Provide the (X, Y) coordinate of the cell's center where the given text is located.  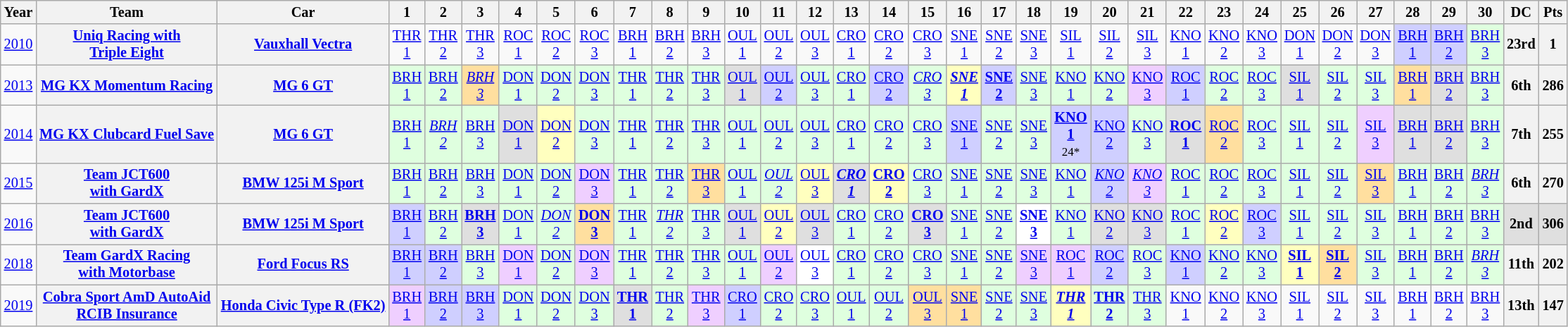
Year (18, 12)
MG KX Clubcard Fuel Save (127, 134)
2019 (18, 305)
Ford Focus RS (303, 264)
18 (1033, 12)
27 (1376, 12)
25 (1300, 12)
28 (1412, 12)
2015 (18, 183)
13 (852, 12)
29 (1449, 12)
306 (1553, 224)
5 (556, 12)
2018 (18, 264)
2014 (18, 134)
11th (1521, 264)
21 (1147, 12)
8 (670, 12)
23rd (1521, 44)
9 (706, 12)
2010 (18, 44)
30 (1486, 12)
16 (964, 12)
2016 (18, 224)
255 (1553, 134)
Pts (1553, 12)
MG KX Momentum Racing (127, 85)
286 (1553, 85)
4 (518, 12)
Team (127, 12)
15 (928, 12)
KNO124* (1070, 134)
Uniq Racing withTriple Eight (127, 44)
3 (481, 12)
Honda Civic Type R (FK2) (303, 305)
Car (303, 12)
6 (594, 12)
270 (1553, 183)
24 (1262, 12)
17 (999, 12)
2nd (1521, 224)
10 (742, 12)
Team GardX Racingwith Motorbase (127, 264)
7th (1521, 134)
2 (443, 12)
12 (815, 12)
26 (1338, 12)
7 (633, 12)
147 (1553, 305)
19 (1070, 12)
20 (1110, 12)
DC (1521, 12)
23 (1224, 12)
2013 (18, 85)
14 (888, 12)
22 (1185, 12)
13th (1521, 305)
Cobra Sport AmD AutoAidRCIB Insurance (127, 305)
11 (779, 12)
202 (1553, 264)
Vauxhall Vectra (303, 44)
